Scan for the cell matching the given text and deliver its (X, Y) coordinate at center. 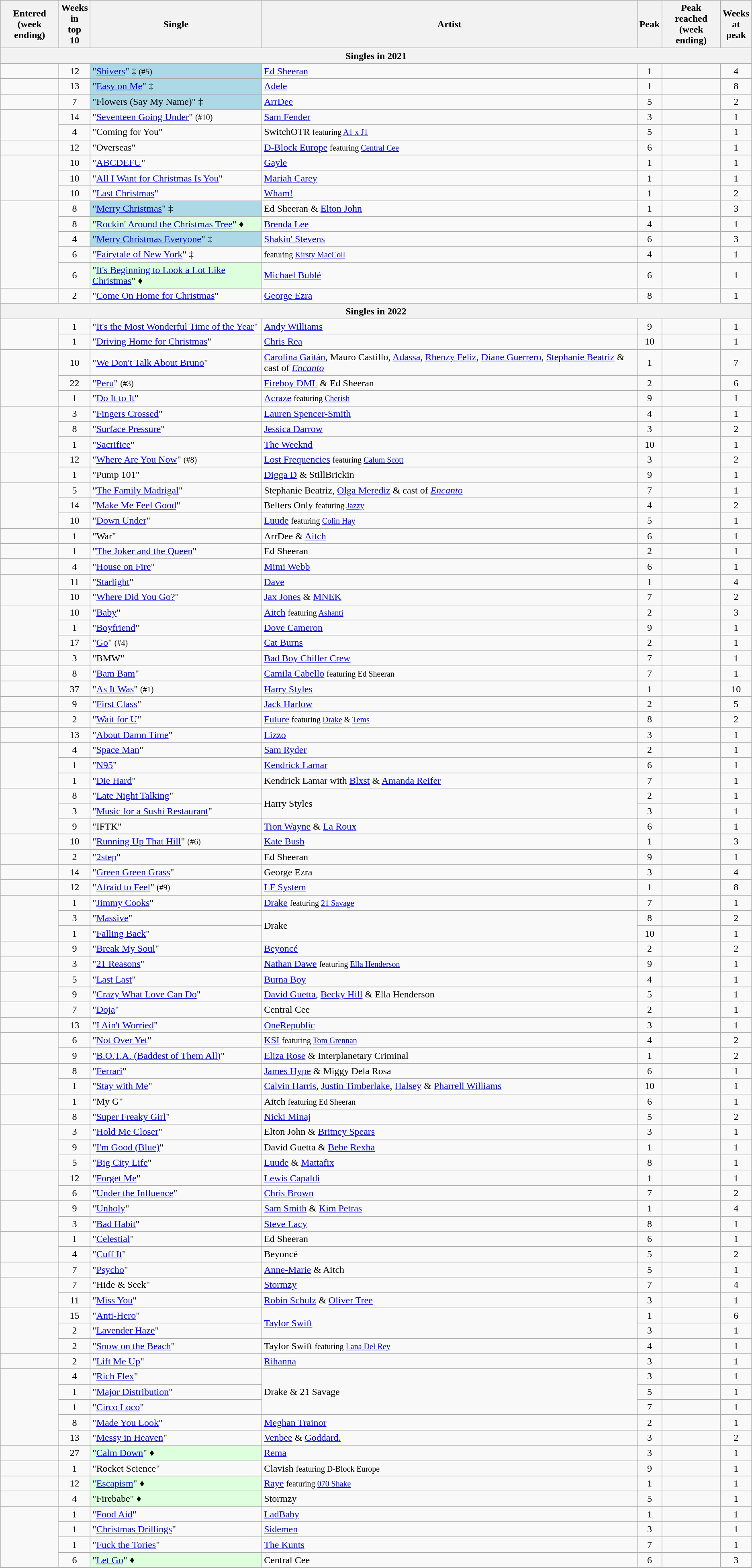
"Merry Christmas" ‡ (176, 208)
"Bad Habit" (176, 1223)
"Doja" (176, 1010)
"Space Man" (176, 750)
"Miss You" (176, 1300)
"21 Reasons" (176, 964)
James Hype & Miggy Dela Rosa (450, 1071)
Ed Sheeran & Elton John (450, 208)
Nathan Dawe featuring Ella Henderson (450, 964)
Nicki Minaj (450, 1117)
Dave (450, 582)
Lauren Spencer-Smith (450, 414)
Wham! (450, 193)
"Rich Flex" (176, 1376)
Jessica Darrow (450, 429)
"It's the Most Wonderful Time of the Year" (176, 326)
Andy Williams (450, 326)
Drake featuring 21 Savage (450, 903)
17 (75, 643)
Lizzo (450, 734)
"Running Up That Hill" (#6) (176, 842)
"Made You Look" (176, 1422)
"Unholy" (176, 1208)
Lewis Capaldi (450, 1178)
"Super Freaky Girl" (176, 1117)
"Overseas" (176, 147)
"Starlight" (176, 582)
Anne-Marie & Aitch (450, 1270)
Raye featuring 070 Shake (450, 1484)
OneRepublic (450, 1025)
"Bam Bam" (176, 673)
Meghan Trainor (450, 1422)
Weeksatpeak (736, 24)
"Merry Christmas Everyone" ‡ (176, 239)
Sidemen (450, 1529)
Fireboy DML & Ed Sheeran (450, 383)
"My G" (176, 1101)
Calvin Harris, Justin Timberlake, Halsey & Pharrell Williams (450, 1086)
"Wait for U" (176, 719)
"Break My Soul" (176, 948)
Singles in 2021 (376, 56)
"Stay with Me" (176, 1086)
"2step" (176, 857)
Mariah Carey (450, 178)
"Hide & Seek" (176, 1285)
"Driving Home for Christmas" (176, 342)
"Lift Me Up" (176, 1361)
Dove Cameron (450, 628)
Rihanna (450, 1361)
"Rockin' Around the Christmas Tree" ♦ (176, 224)
"Music for a Sushi Restaurant" (176, 811)
ArrDee & Aitch (450, 536)
"Messy in Heaven" (176, 1438)
Adele (450, 86)
"IFTK" (176, 826)
Mimi Webb (450, 567)
"Circo Loco" (176, 1407)
"Sacrifice" (176, 444)
Camila Cabello featuring Ed Sheeran (450, 673)
"Last Christmas" (176, 193)
Tion Wayne & La Roux (450, 826)
Kendrick Lamar with Blxst & Amanda Reifer (450, 781)
37 (75, 689)
KSI featuring Tom Grennan (450, 1040)
"I Ain't Worried" (176, 1025)
"Fairytale of New York" ‡ (176, 255)
Bad Boy Chiller Crew (450, 658)
Steve Lacy (450, 1223)
Chris Brown (450, 1193)
Cat Burns (450, 643)
"Easy on Me" ‡ (176, 86)
"Baby" (176, 612)
"Last Last" (176, 979)
"About Damn Time" (176, 734)
"We Don't Talk About Bruno" (176, 362)
Carolina Gaitán, Mauro Castillo, Adassa, Rhenzy Feliz, Diane Guerrero, Stephanie Beatriz & cast of Encanto (450, 362)
Kate Bush (450, 842)
"Let Go" ♦ (176, 1560)
Artist (450, 24)
Chris Rea (450, 342)
"Christmas Drillings" (176, 1529)
LF System (450, 887)
The Kunts (450, 1545)
featuring Kirsty MacColl (450, 255)
Future featuring Drake & Tems (450, 719)
Digga D & StillBrickin (450, 475)
"Lavender Haze" (176, 1331)
"Massive" (176, 918)
"I'm Good (Blue)" (176, 1147)
"Green Green Grass" (176, 872)
"Come On Home for Christmas" (176, 296)
Taylor Swift (450, 1323)
The Weeknd (450, 444)
"As It Was" (#1) (176, 689)
Belters Only featuring Jazzy (450, 506)
"N95" (176, 765)
22 (75, 383)
"Shivers" ‡ (#5) (176, 71)
"Down Under" (176, 521)
Acraze featuring Cherish (450, 398)
"Crazy What Love Can Do" (176, 995)
"All I Want for Christmas Is You" (176, 178)
"Big City Life" (176, 1162)
"Do It to It" (176, 398)
Sam Ryder (450, 750)
"Die Hard" (176, 781)
Rema (450, 1453)
"Food Aid" (176, 1514)
Weeksintop10 (75, 24)
"War" (176, 536)
"Late Night Talking" (176, 796)
"Psycho" (176, 1270)
"Calm Down" ♦ (176, 1453)
"BMW" (176, 658)
27 (75, 1453)
D-Block Europe featuring Central Cee (450, 147)
Taylor Swift featuring Lana Del Rey (450, 1346)
"Under the Influence" (176, 1193)
Gayle (450, 163)
Stephanie Beatriz, Olga Merediz & cast of Encanto (450, 490)
"Seventeen Going Under" (#10) (176, 117)
Sam Fender (450, 117)
"Flowers (Say My Name)" ‡ (176, 102)
Aitch featuring Ed Sheeran (450, 1101)
"Cuff It" (176, 1254)
Jax Jones & MNEK (450, 597)
"Hold Me Closer" (176, 1132)
"Anti-Hero" (176, 1315)
Sam Smith & Kim Petras (450, 1208)
"Fingers Crossed" (176, 414)
Robin Schulz & Oliver Tree (450, 1300)
"Where Are You Now" (#8) (176, 459)
ArrDee (450, 102)
"Snow on the Beach" (176, 1346)
LadBaby (450, 1514)
"Boyfriend" (176, 628)
Aitch featuring Ashanti (450, 612)
"Pump 101" (176, 475)
"Major Distribution" (176, 1392)
Single (176, 24)
Burna Boy (450, 979)
Clavish featuring D-Block Europe (450, 1468)
SwitchOTR featuring A1 x J1 (450, 132)
"Surface Pressure" (176, 429)
"Jimmy Cooks" (176, 903)
"Falling Back" (176, 933)
Shakin' Stevens (450, 239)
"Where Did You Go?" (176, 597)
Luude featuring Colin Hay (450, 521)
"Coming for You" (176, 132)
"It's Beginning to Look a Lot Like Christmas" ♦ (176, 275)
Michael Bublé (450, 275)
Elton John & Britney Spears (450, 1132)
Lost Frequencies featuring Calum Scott (450, 459)
"Forget Me" (176, 1178)
"Afraid to Feel" (#9) (176, 887)
Jack Harlow (450, 704)
"First Class" (176, 704)
"Make Me Feel Good" (176, 506)
"Not Over Yet" (176, 1040)
"Escapism" ♦ (176, 1484)
"The Joker and the Queen" (176, 551)
Luude & Mattafix (450, 1162)
"B.O.T.A. (Baddest of Them All)" (176, 1056)
Kendrick Lamar (450, 765)
Peak (650, 24)
Drake (450, 926)
"The Family Madrigal" (176, 490)
Drake & 21 Savage (450, 1392)
"Firebabe" ♦ (176, 1499)
David Guetta, Becky Hill & Ella Henderson (450, 995)
Entered (week ending) (30, 24)
"Rocket Science" (176, 1468)
"Celestial" (176, 1239)
Singles in 2022 (376, 311)
"Ferrari" (176, 1071)
Venbee & Goddard. (450, 1438)
David Guetta & Bebe Rexha (450, 1147)
"Go" (#4) (176, 643)
Eliza Rose & Interplanetary Criminal (450, 1056)
"House on Fire" (176, 567)
"Fuck the Tories" (176, 1545)
"ABCDEFU" (176, 163)
Peakreached (week ending) (691, 24)
Brenda Lee (450, 224)
15 (75, 1315)
"Peru" (#3) (176, 383)
